From the cell containing the given text, extract its center point as [x, y] coordinate. 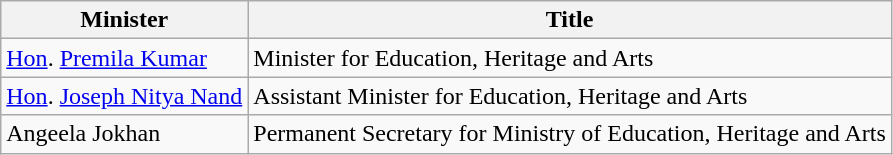
Minister for Education, Heritage and Arts [570, 58]
Hon. Joseph Nitya Nand [124, 96]
Title [570, 20]
Permanent Secretary for Ministry of Education, Heritage and Arts [570, 134]
Minister [124, 20]
Hon. Premila Kumar [124, 58]
Angeela Jokhan [124, 134]
Assistant Minister for Education, Heritage and Arts [570, 96]
